Locate the cell with the specified text and output its [X, Y] center coordinate. 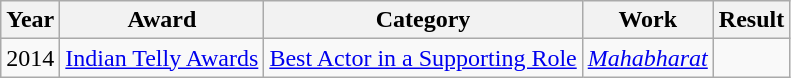
Year [30, 20]
Award [162, 20]
2014 [30, 58]
Best Actor in a Supporting Role [423, 58]
Mahabharat [648, 58]
Work [648, 20]
Result [751, 20]
Indian Telly Awards [162, 58]
Category [423, 20]
